Find where the given text appears and provide that cell's center as [X, Y] coordinate. 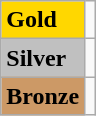
Gold [43, 20]
Silver [43, 58]
Bronze [43, 96]
